Return the (X, Y) coordinate for the center point of the cell that contains the specified text.  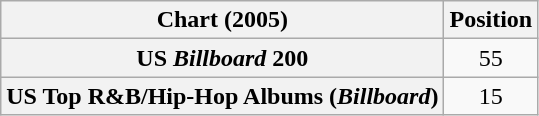
US Billboard 200 (222, 58)
Chart (2005) (222, 20)
15 (491, 96)
Position (491, 20)
55 (491, 58)
US Top R&B/Hip-Hop Albums (Billboard) (222, 96)
